Output the [x, y] coordinate of the center of the cell containing the given text.  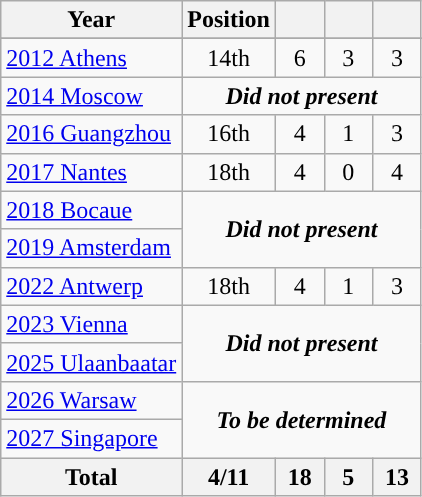
5 [348, 477]
4/11 [229, 477]
2016 Guangzhou [92, 134]
2017 Nantes [92, 172]
2012 Athens [92, 58]
2014 Moscow [92, 96]
2018 Bocaue [92, 210]
Total [92, 477]
13 [398, 477]
2023 Vienna [92, 324]
18 [300, 477]
14th [229, 58]
16th [229, 134]
6 [300, 58]
Position [229, 20]
2019 Amsterdam [92, 248]
To be determined [302, 419]
Year [92, 20]
0 [348, 172]
2027 Singapore [92, 438]
2026 Warsaw [92, 400]
2022 Antwerp [92, 286]
2025 Ulaanbaatar [92, 362]
